Scan for the cell matching the given text and deliver its (X, Y) coordinate at center. 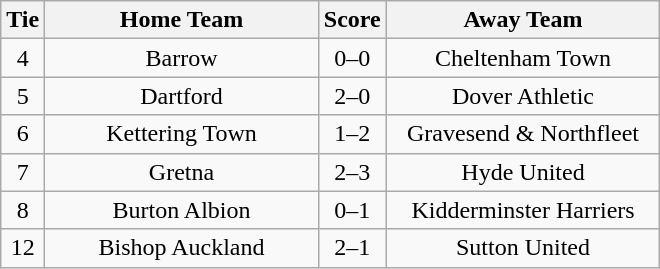
2–0 (352, 96)
Dover Athletic (523, 96)
Tie (23, 20)
6 (23, 134)
7 (23, 172)
Gretna (182, 172)
Score (352, 20)
2–1 (352, 248)
Barrow (182, 58)
4 (23, 58)
Cheltenham Town (523, 58)
Home Team (182, 20)
8 (23, 210)
Burton Albion (182, 210)
Kettering Town (182, 134)
Dartford (182, 96)
Sutton United (523, 248)
0–0 (352, 58)
Bishop Auckland (182, 248)
1–2 (352, 134)
Hyde United (523, 172)
Kidderminster Harriers (523, 210)
12 (23, 248)
2–3 (352, 172)
5 (23, 96)
0–1 (352, 210)
Gravesend & Northfleet (523, 134)
Away Team (523, 20)
